Return [x, y] of the center of cell containing provided text 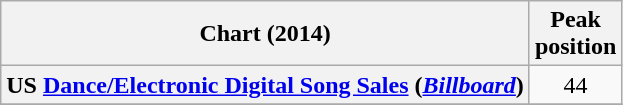
Chart (2014) [266, 34]
US Dance/Electronic Digital Song Sales (Billboard) [266, 85]
Peak position [575, 34]
44 [575, 85]
